Return [x, y] of the center of cell containing provided text 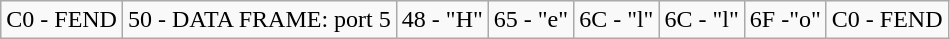
6F -"o" [785, 20]
48 - "H" [442, 20]
50 - DATA FRAME: port 5 [259, 20]
65 - "e" [530, 20]
